Return the [X, Y] coordinate for the center point of the cell that contains the specified text.  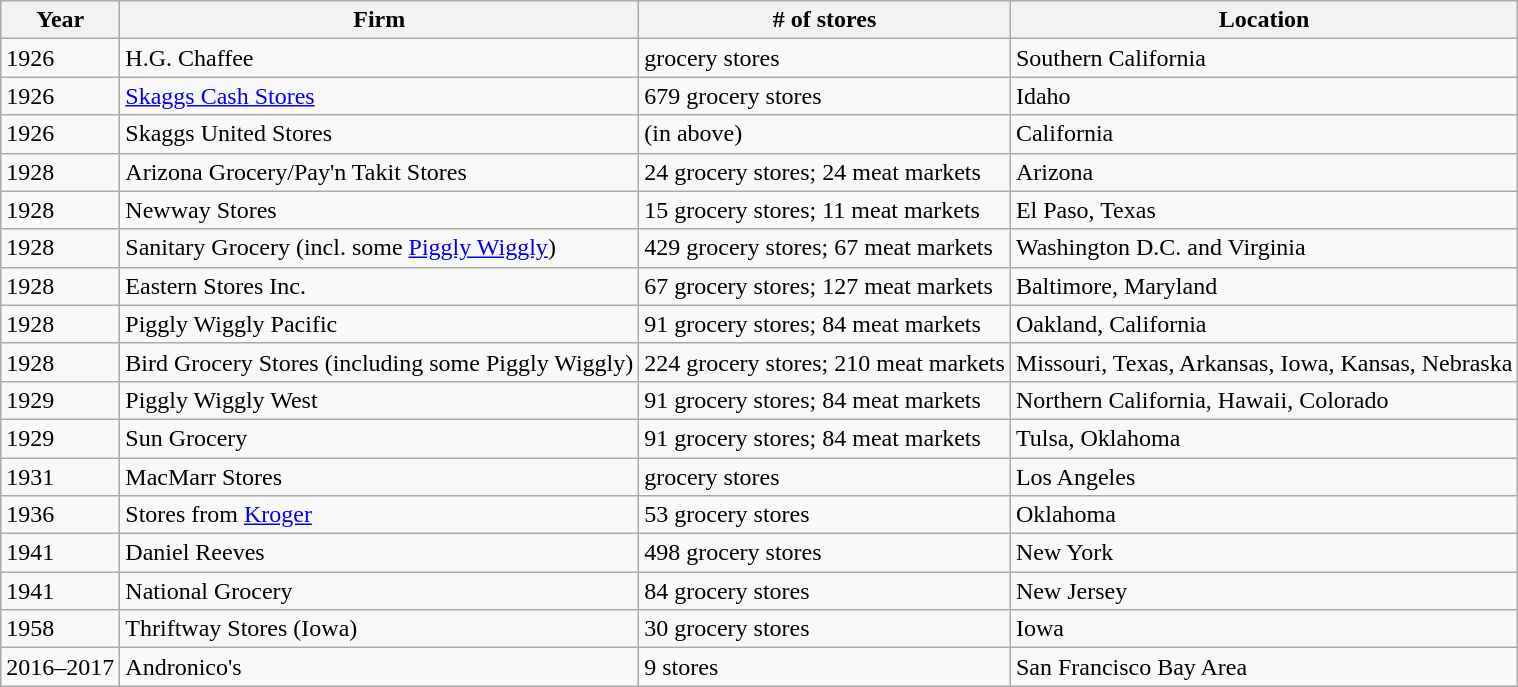
(in above) [825, 134]
New York [1264, 553]
H.G. Chaffee [380, 58]
Eastern Stores Inc. [380, 286]
Skaggs Cash Stores [380, 96]
Firm [380, 20]
Arizona Grocery/Pay'n Takit Stores [380, 172]
Sanitary Grocery (incl. some Piggly Wiggly) [380, 248]
Sun Grocery [380, 438]
Southern California [1264, 58]
Newway Stores [380, 210]
# of stores [825, 20]
Los Angeles [1264, 477]
Missouri, Texas, Arkansas, Iowa, Kansas, Nebraska [1264, 362]
Thriftway Stores (Iowa) [380, 629]
Skaggs United Stores [380, 134]
53 grocery stores [825, 515]
Piggly Wiggly West [380, 400]
Idaho [1264, 96]
MacMarr Stores [380, 477]
Piggly Wiggly Pacific [380, 324]
Oklahoma [1264, 515]
9 stores [825, 667]
15 grocery stores; 11 meat markets [825, 210]
Location [1264, 20]
2016–2017 [60, 667]
84 grocery stores [825, 591]
California [1264, 134]
San Francisco Bay Area [1264, 667]
National Grocery [380, 591]
New Jersey [1264, 591]
Year [60, 20]
Baltimore, Maryland [1264, 286]
Arizona [1264, 172]
Bird Grocery Stores (including some Piggly Wiggly) [380, 362]
Washington D.C. and Virginia [1264, 248]
Oakland, California [1264, 324]
429 grocery stores; 67 meat markets [825, 248]
Northern California, Hawaii, Colorado [1264, 400]
24 grocery stores; 24 meat markets [825, 172]
El Paso, Texas [1264, 210]
Stores from Kroger [380, 515]
30 grocery stores [825, 629]
Daniel Reeves [380, 553]
679 grocery stores [825, 96]
224 grocery stores; 210 meat markets [825, 362]
1936 [60, 515]
1958 [60, 629]
Tulsa, Oklahoma [1264, 438]
1931 [60, 477]
498 grocery stores [825, 553]
67 grocery stores; 127 meat markets [825, 286]
Andronico's [380, 667]
Iowa [1264, 629]
